Search for the cell housing the specified text and yield its (x, y) center coordinate. 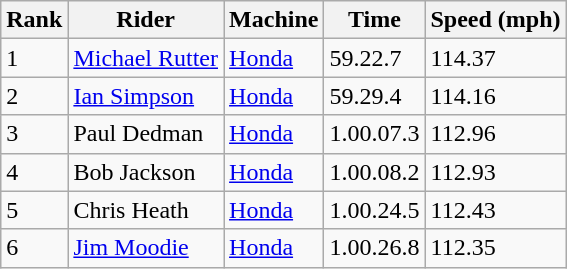
112.43 (496, 210)
1.00.08.2 (374, 172)
Rider (146, 20)
112.35 (496, 248)
1 (34, 58)
2 (34, 96)
114.37 (496, 58)
Chris Heath (146, 210)
Ian Simpson (146, 96)
59.29.4 (374, 96)
5 (34, 210)
112.96 (496, 134)
1.00.24.5 (374, 210)
Paul Dedman (146, 134)
Michael Rutter (146, 58)
59.22.7 (374, 58)
1.00.07.3 (374, 134)
114.16 (496, 96)
4 (34, 172)
Jim Moodie (146, 248)
Time (374, 20)
112.93 (496, 172)
6 (34, 248)
Bob Jackson (146, 172)
Machine (274, 20)
Rank (34, 20)
3 (34, 134)
Speed (mph) (496, 20)
1.00.26.8 (374, 248)
